Return the [x, y] coordinate for the center point of the cell that contains the specified text.  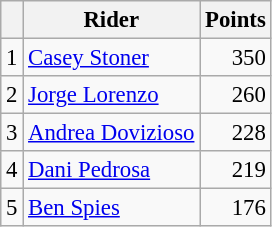
Points [236, 20]
228 [236, 133]
4 [12, 170]
Ben Spies [112, 208]
Andrea Dovizioso [112, 133]
260 [236, 95]
Rider [112, 20]
219 [236, 170]
1 [12, 58]
2 [12, 95]
350 [236, 58]
3 [12, 133]
Dani Pedrosa [112, 170]
Jorge Lorenzo [112, 95]
176 [236, 208]
Casey Stoner [112, 58]
5 [12, 208]
